Determine the [x, y] coordinate at the center of the cell enclosing the given text.  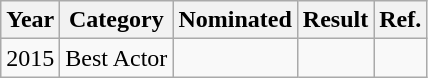
2015 [30, 58]
Category [116, 20]
Nominated [235, 20]
Result [335, 20]
Ref. [400, 20]
Year [30, 20]
Best Actor [116, 58]
